Find where the given text appears and provide that cell's center as (x, y) coordinate. 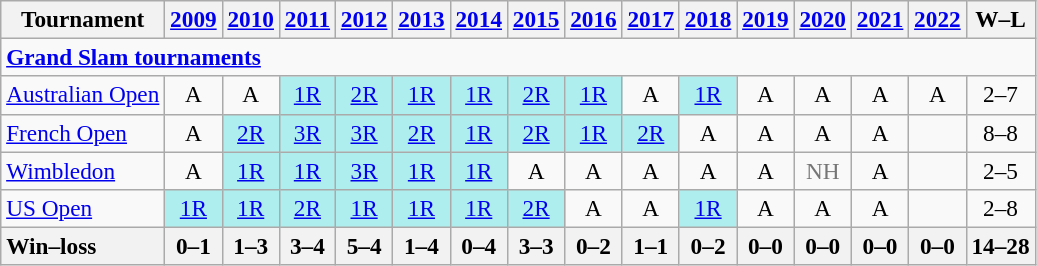
5–4 (364, 246)
2013 (422, 19)
1–3 (250, 246)
1–1 (650, 246)
Tournament (83, 19)
2020 (822, 19)
W–L (1000, 19)
2016 (594, 19)
0–4 (478, 246)
2011 (307, 19)
2010 (250, 19)
1–4 (422, 246)
2–5 (1000, 170)
2021 (880, 19)
Win–loss (83, 246)
2–7 (1000, 95)
8–8 (1000, 133)
14–28 (1000, 246)
NH (822, 170)
2–8 (1000, 208)
2018 (708, 19)
3–3 (536, 246)
0–1 (194, 246)
Australian Open (83, 95)
French Open (83, 133)
2015 (536, 19)
2014 (478, 19)
2022 (938, 19)
Wimbledon (83, 170)
2009 (194, 19)
2012 (364, 19)
Grand Slam tournaments (518, 57)
3–4 (307, 246)
US Open (83, 208)
2019 (766, 19)
2017 (650, 19)
